For the text-containing cell, return its midpoint in [X, Y] coordinate format. 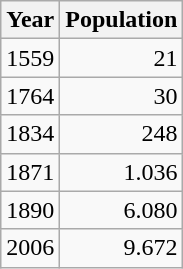
2006 [30, 248]
1764 [30, 96]
248 [122, 134]
1834 [30, 134]
9.672 [122, 248]
1871 [30, 172]
21 [122, 58]
30 [122, 96]
1.036 [122, 172]
1890 [30, 210]
Population [122, 20]
1559 [30, 58]
6.080 [122, 210]
Year [30, 20]
